Search for the cell housing the specified text and yield its (x, y) center coordinate. 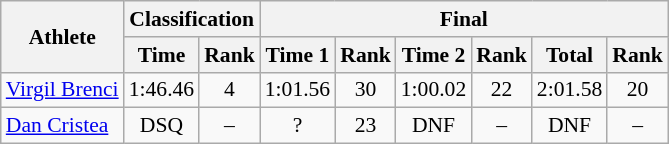
Time 1 (298, 55)
Dan Cristea (62, 126)
Total (570, 55)
23 (366, 126)
? (298, 126)
Athlete (62, 36)
4 (230, 90)
Time 2 (434, 55)
Virgil Brenci (62, 90)
Classification (192, 19)
1:46.46 (162, 90)
30 (366, 90)
20 (638, 90)
22 (502, 90)
1:01.56 (298, 90)
Final (464, 19)
DSQ (162, 126)
Time (162, 55)
1:00.02 (434, 90)
2:01.58 (570, 90)
